Output the (x, y) coordinate of the center of the cell containing the given text.  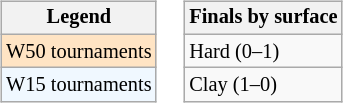
Hard (0–1) (263, 51)
Clay (1–0) (263, 85)
W15 tournaments (78, 85)
Legend (78, 18)
W50 tournaments (78, 51)
Finals by surface (263, 18)
